Detect which cell encompasses the target text, then output its (x, y) center coordinate. 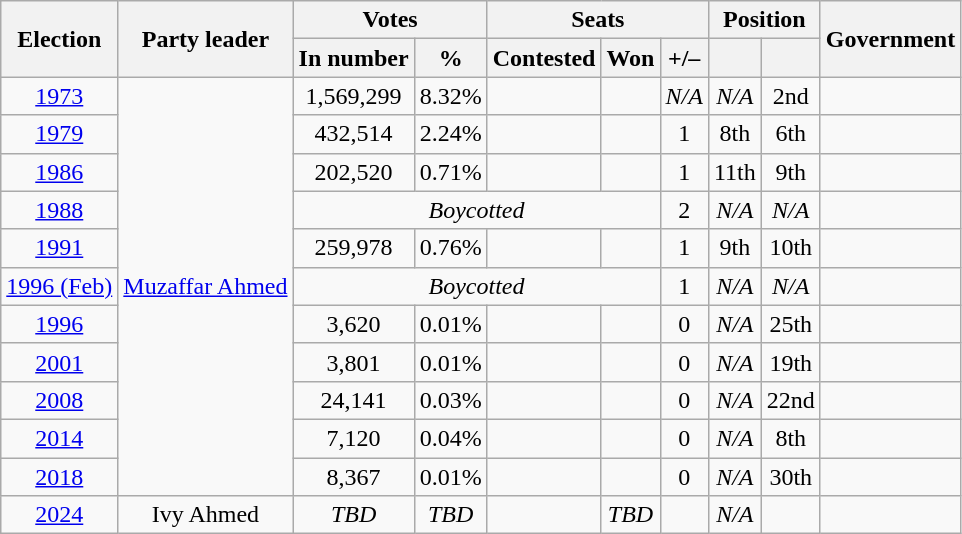
22nd (790, 400)
Seats (598, 20)
Votes (390, 20)
Position (764, 20)
8.32% (450, 96)
Ivy Ahmed (206, 515)
11th (734, 172)
0.04% (450, 438)
7,120 (354, 438)
2.24% (450, 134)
432,514 (354, 134)
Muzaffar Ahmed (206, 286)
2018 (60, 477)
259,978 (354, 248)
2 (684, 210)
1,569,299 (354, 96)
1991 (60, 248)
1996 (Feb) (60, 286)
Won (630, 58)
1979 (60, 134)
24,141 (354, 400)
+/– (684, 58)
1988 (60, 210)
202,520 (354, 172)
Party leader (206, 39)
Election (60, 39)
0.03% (450, 400)
6th (790, 134)
2001 (60, 362)
30th (790, 477)
2008 (60, 400)
In number (354, 58)
3,801 (354, 362)
2014 (60, 438)
2024 (60, 515)
8,367 (354, 477)
0.71% (450, 172)
0.76% (450, 248)
19th (790, 362)
1996 (60, 324)
25th (790, 324)
1986 (60, 172)
2nd (790, 96)
% (450, 58)
Government (890, 39)
Contested (544, 58)
1973 (60, 96)
10th (790, 248)
3,620 (354, 324)
